Pinpoint the cell where the given text exists, returning its (X, Y) midpoint coordinate. 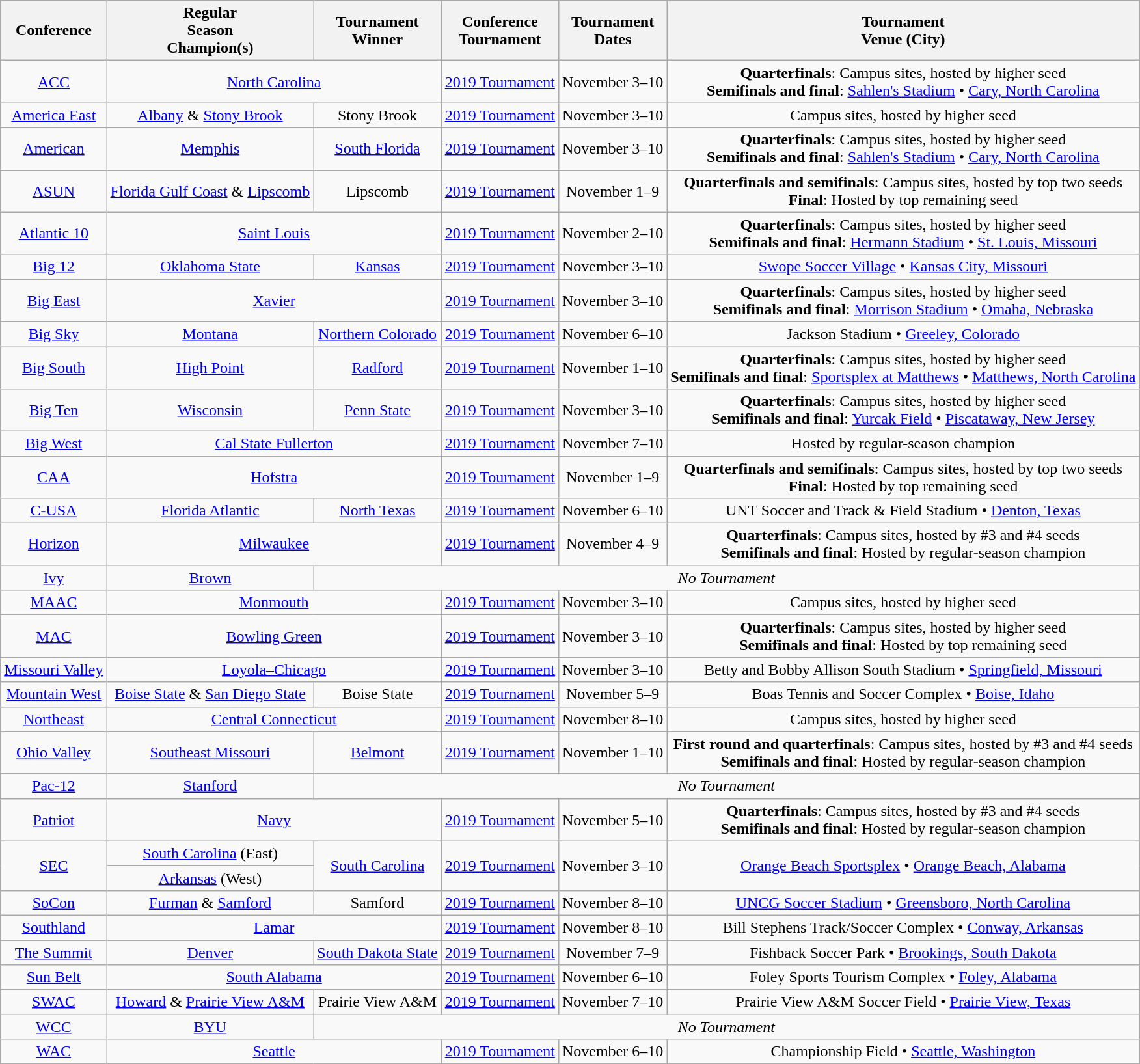
C-USA (53, 511)
North Texas (377, 511)
Brown (210, 578)
Lipscomb (377, 191)
Missouri Valley (53, 670)
Ivy (53, 578)
Central Connecticut (274, 719)
Betty and Bobby Allison South Stadium • Springfield, Missouri (903, 670)
Albany & Stony Brook (210, 115)
Ohio Valley (53, 752)
Bill Stephens Track/Soccer Complex • Conway, Arkansas (903, 927)
Monmouth (274, 603)
WAC (53, 1052)
Quarterfinals: Campus sites, hosted by higher seedSemifinals and final: Yurcak Field • Piscataway, New Jersey (903, 410)
Lamar (274, 927)
Quarterfinals: Campus sites, hosted by higher seedSemifinals and final: Morrison Stadium • Omaha, Nebraska (903, 301)
American (53, 148)
Prairie View A&M (377, 1002)
Milwaukee (274, 544)
Belmont (377, 752)
Fishback Soccer Park • Brookings, South Dakota (903, 952)
Hosted by regular-season champion (903, 443)
UNT Soccer and Track & Field Stadium • Denton, Texas (903, 511)
MAC (53, 636)
Stony Brook (377, 115)
November 5–10 (612, 820)
Samford (377, 903)
Swope Soccer Village • Kansas City, Missouri (903, 267)
Jackson Stadium • Greeley, Colorado (903, 334)
Loyola–Chicago (274, 670)
Boise State (377, 694)
South Alabama (274, 977)
The Summit (53, 952)
Big Ten (53, 410)
CAA (53, 476)
High Point (210, 367)
Boise State & San Diego State (210, 694)
Conference (53, 31)
Memphis (210, 148)
Pac-12 (53, 786)
Conference Tournament (500, 31)
Xavier (274, 301)
Boas Tennis and Soccer Complex • Boise, Idaho (903, 694)
Penn State (377, 410)
America East (53, 115)
SWAC (53, 1002)
TournamentDates (612, 31)
South Carolina (377, 866)
Southeast Missouri (210, 752)
Foley Sports Tourism Complex • Foley, Alabama (903, 977)
Northern Colorado (377, 334)
Cal State Fullerton (274, 443)
Montana (210, 334)
November 2–10 (612, 233)
November 7–9 (612, 952)
Horizon (53, 544)
Orange Beach Sportsplex • Orange Beach, Alabama (903, 866)
Saint Louis (274, 233)
Quarterfinals: Campus sites, hosted by higher seedSemifinals and final: Hosted by top remaining seed (903, 636)
Regular Season Champion(s) (210, 31)
South Dakota State (377, 952)
ASUN (53, 191)
Big South (53, 367)
November 5–9 (612, 694)
Northeast (53, 719)
Kansas (377, 267)
Tournament Winner (377, 31)
Tournament Venue (City) (903, 31)
Florida Atlantic (210, 511)
Mountain West (53, 694)
WCC (53, 1027)
North Carolina (274, 82)
First round and quarterfinals: Campus sites, hosted by #3 and #4 seedsSemifinals and final: Hosted by regular-season champion (903, 752)
Championship Field • Seattle, Washington (903, 1052)
South Carolina (East) (210, 853)
Bowling Green (274, 636)
Big West (53, 443)
Furman & Samford (210, 903)
Seattle (274, 1052)
Oklahoma State (210, 267)
Howard & Prairie View A&M (210, 1002)
Navy (274, 820)
UNCG Soccer Stadium • Greensboro, North Carolina (903, 903)
Big Sky (53, 334)
Prairie View A&M Soccer Field • Prairie View, Texas (903, 1002)
Patriot (53, 820)
Florida Gulf Coast & Lipscomb (210, 191)
Stanford (210, 786)
Sun Belt (53, 977)
Denver (210, 952)
Big 12 (53, 267)
Wisconsin (210, 410)
Quarterfinals: Campus sites, hosted by higher seedSemifinals and final: Sportsplex at Matthews • Matthews, North Carolina (903, 367)
Arkansas (West) (210, 878)
SoCon (53, 903)
SEC (53, 866)
Quarterfinals: Campus sites, hosted by higher seedSemifinals and final: Hermann Stadium • St. Louis, Missouri (903, 233)
Big East (53, 301)
South Florida (377, 148)
Southland (53, 927)
Atlantic 10 (53, 233)
MAAC (53, 603)
ACC (53, 82)
Radford (377, 367)
Hofstra (274, 476)
BYU (210, 1027)
November 4–9 (612, 544)
